Capture the cell that displays the provided text and extract its (X, Y) central coordinate. 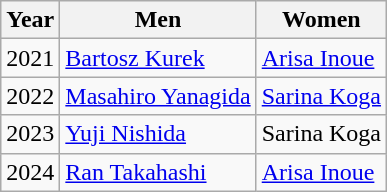
2024 (30, 172)
2022 (30, 96)
Ran Takahashi (158, 172)
Women (321, 20)
2023 (30, 134)
Year (30, 20)
Men (158, 20)
Bartosz Kurek (158, 58)
Yuji Nishida (158, 134)
Masahiro Yanagida (158, 96)
2021 (30, 58)
